Pinpoint the cell where the given text exists, returning its [X, Y] midpoint coordinate. 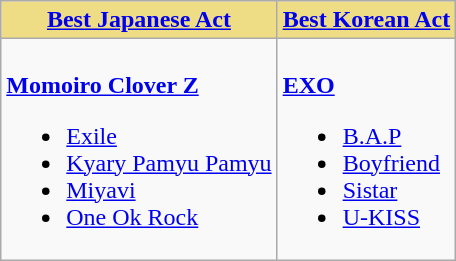
Best Korean Act [366, 20]
Momoiro Clover ZExileKyary Pamyu PamyuMiyaviOne Ok Rock [139, 150]
Best Japanese Act [139, 20]
EXOB.A.PBoyfriendSistarU-KISS [366, 150]
